For the text-containing cell, return its midpoint in (x, y) coordinate format. 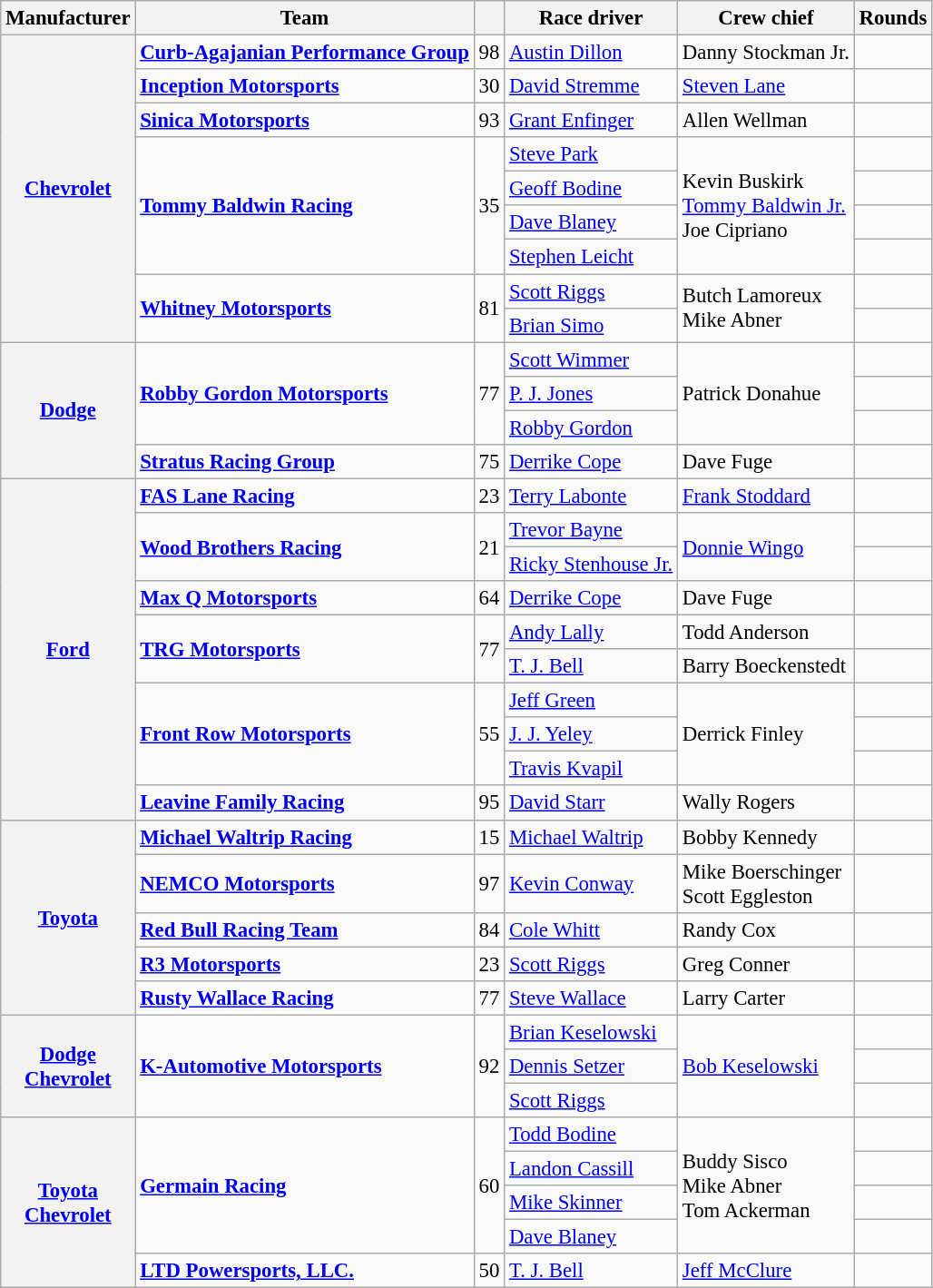
84 (488, 929)
Danny Stockman Jr. (766, 53)
Sinica Motorsports (305, 121)
35 (488, 205)
Austin Dillon (592, 53)
Wally Rogers (766, 803)
P. J. Jones (592, 393)
Tommy Baldwin Racing (305, 205)
Andy Lally (592, 633)
Grant Enfinger (592, 121)
FAS Lane Racing (305, 496)
Butch Lamoreux Mike Abner (766, 309)
Brian Simo (592, 325)
Dennis Setzer (592, 1067)
NEMCO Motorsports (305, 884)
Greg Conner (766, 964)
Max Q Motorsports (305, 598)
64 (488, 598)
Ford (68, 649)
Toyota (68, 917)
Michael Waltrip Racing (305, 837)
21 (488, 546)
Germain Racing (305, 1185)
Robby Gordon Motorsports (305, 394)
TRG Motorsports (305, 650)
Robby Gordon (592, 428)
Steve Wallace (592, 998)
Randy Cox (766, 929)
Chevrolet (68, 189)
30 (488, 86)
Front Row Motorsports (305, 735)
Rusty Wallace Racing (305, 998)
Red Bull Racing Team (305, 929)
Landon Cassill (592, 1169)
98 (488, 53)
Wood Brothers Racing (305, 546)
Barry Boeckenstedt (766, 666)
Michael Waltrip (592, 837)
Ricky Stenhouse Jr. (592, 564)
Steve Park (592, 154)
Stephen Leicht (592, 257)
15 (488, 837)
Inception Motorsports (305, 86)
Geoff Bodine (592, 189)
Race driver (592, 18)
Whitney Motorsports (305, 309)
Larry Carter (766, 998)
97 (488, 884)
ToyotaChevrolet (68, 1203)
Curb-Agajanian Performance Group (305, 53)
R3 Motorsports (305, 964)
Team (305, 18)
Jeff McClure (766, 1271)
Allen Wellman (766, 121)
Stratus Racing Group (305, 462)
Kevin Buskirk Tommy Baldwin Jr. Joe Cipriano (766, 205)
Donnie Wingo (766, 546)
Manufacturer (68, 18)
Patrick Donahue (766, 394)
Brian Keselowski (592, 1032)
Trevor Bayne (592, 530)
J. J. Yeley (592, 734)
David Starr (592, 803)
Todd Anderson (766, 633)
Derrick Finley (766, 735)
Mike Skinner (592, 1203)
Buddy Sisco Mike Abner Tom Ackerman (766, 1185)
Rounds (893, 18)
Travis Kvapil (592, 769)
81 (488, 309)
55 (488, 735)
95 (488, 803)
DodgeChevrolet (68, 1066)
Jeff Green (592, 701)
LTD Powersports, LLC. (305, 1271)
Steven Lane (766, 86)
50 (488, 1271)
Frank Stoddard (766, 496)
Leavine Family Racing (305, 803)
Todd Bodine (592, 1135)
Kevin Conway (592, 884)
Terry Labonte (592, 496)
Bobby Kennedy (766, 837)
93 (488, 121)
K-Automotive Motorsports (305, 1066)
60 (488, 1185)
Bob Keselowski (766, 1066)
Scott Wimmer (592, 359)
Cole Whitt (592, 929)
Dodge (68, 410)
Crew chief (766, 18)
92 (488, 1066)
Mike Boerschinger Scott Eggleston (766, 884)
75 (488, 462)
David Stremme (592, 86)
